Find where the given text appears and provide that cell's center as (x, y) coordinate. 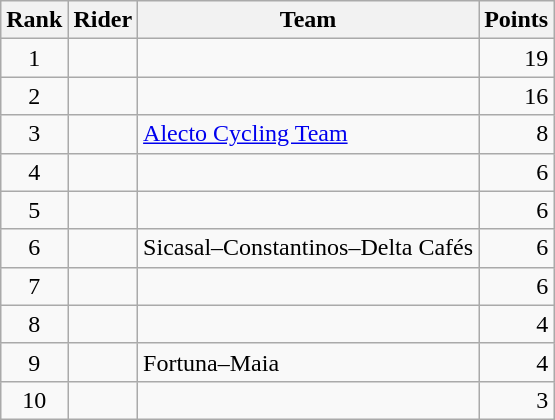
Alecto Cycling Team (308, 134)
Fortuna–Maia (308, 362)
16 (516, 96)
Points (516, 20)
9 (34, 362)
Team (308, 20)
10 (34, 400)
19 (516, 58)
5 (34, 210)
Sicasal–Constantinos–Delta Cafés (308, 248)
2 (34, 96)
7 (34, 286)
Rank (34, 20)
Rider (103, 20)
1 (34, 58)
